Search for the cell housing the specified text and yield its (x, y) center coordinate. 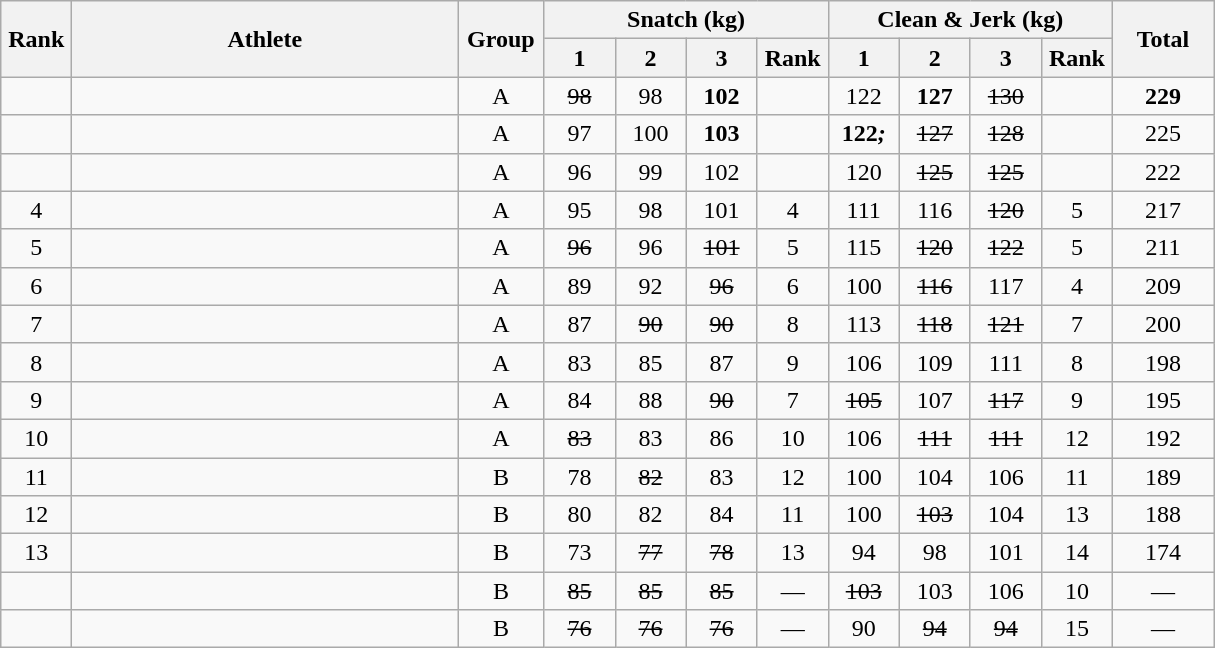
115 (864, 248)
Group (501, 39)
121 (1006, 324)
122; (864, 134)
189 (1162, 477)
105 (864, 400)
15 (1076, 629)
222 (1162, 172)
229 (1162, 96)
73 (580, 553)
198 (1162, 362)
195 (1162, 400)
107 (934, 400)
77 (650, 553)
130 (1006, 96)
80 (580, 515)
109 (934, 362)
200 (1162, 324)
14 (1076, 553)
217 (1162, 210)
Snatch (kg) (686, 20)
113 (864, 324)
88 (650, 400)
174 (1162, 553)
192 (1162, 438)
128 (1006, 134)
Total (1162, 39)
92 (650, 286)
118 (934, 324)
99 (650, 172)
209 (1162, 286)
211 (1162, 248)
86 (722, 438)
97 (580, 134)
188 (1162, 515)
Athlete (265, 39)
225 (1162, 134)
95 (580, 210)
89 (580, 286)
Clean & Jerk (kg) (970, 20)
